Detect which cell encompasses the target text, then output its (x, y) center coordinate. 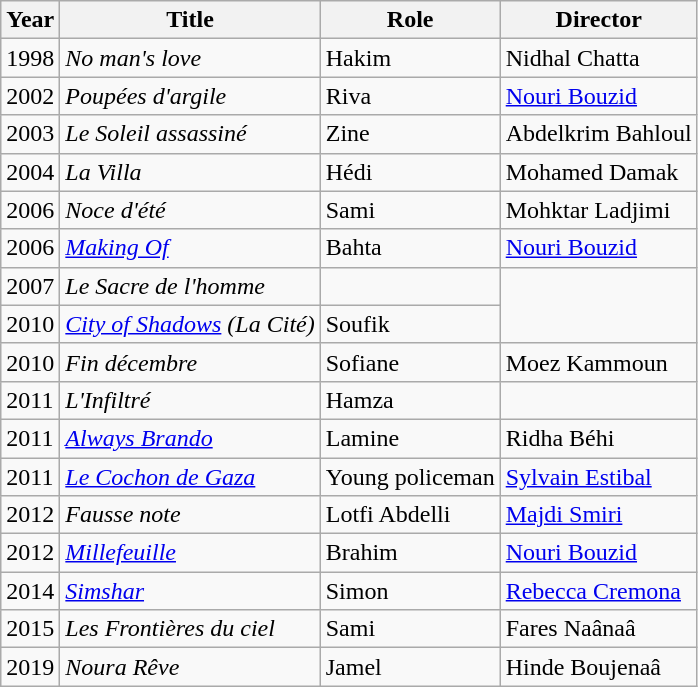
2019 (30, 667)
2004 (30, 172)
Sofiane (410, 362)
Lotfi Abdelli (410, 515)
Simshar (190, 591)
Director (598, 20)
Ridha Béhi (598, 438)
Mohamed Damak (598, 172)
Young policeman (410, 477)
Always Brando (190, 438)
Bahta (410, 248)
Fares Naânaâ (598, 629)
2015 (30, 629)
2003 (30, 134)
Millefeuille (190, 553)
Nidhal Chatta (598, 58)
Le Soleil assassiné (190, 134)
Role (410, 20)
Noura Rêve (190, 667)
Hamza (410, 400)
Le Cochon de Gaza (190, 477)
Abdelkrim Bahloul (598, 134)
Jamel (410, 667)
Soufik (410, 324)
La Villa (190, 172)
Hakim (410, 58)
Simon (410, 591)
Majdi Smiri (598, 515)
Moez Kammoun (598, 362)
Hinde Boujenaâ (598, 667)
Hédi (410, 172)
2007 (30, 286)
Lamine (410, 438)
Poupées d'argile (190, 96)
Le Sacre de l'homme (190, 286)
Noce d'été (190, 210)
No man's love (190, 58)
Sylvain Estibal (598, 477)
City of Shadows (La Cité) (190, 324)
Mohktar Ladjimi (598, 210)
Brahim (410, 553)
Rebecca Cremona (598, 591)
Les Frontières du ciel (190, 629)
1998 (30, 58)
Riva (410, 96)
Making Of (190, 248)
Year (30, 20)
2002 (30, 96)
Zine (410, 134)
L'Infiltré (190, 400)
Title (190, 20)
2014 (30, 591)
Fausse note (190, 515)
Fin décembre (190, 362)
